Search for the cell housing the specified text and yield its (x, y) center coordinate. 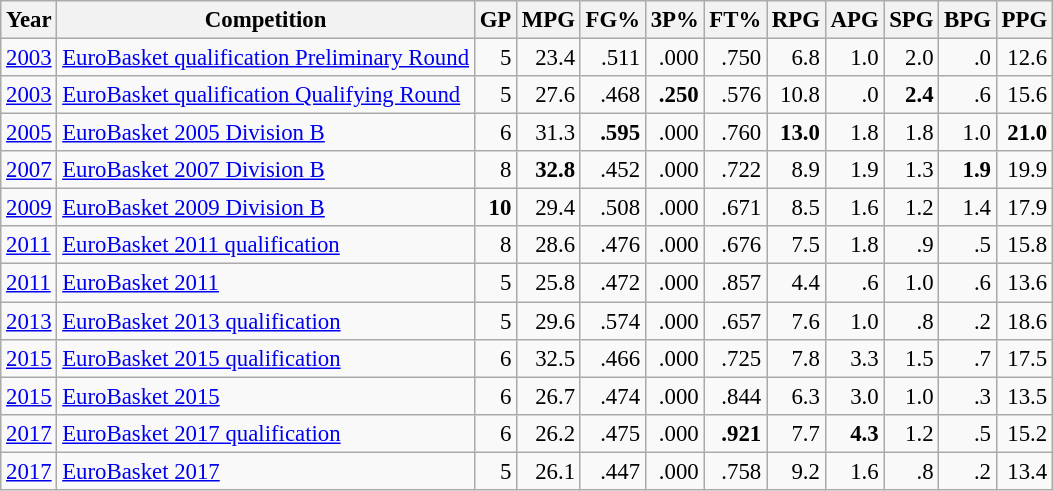
6.8 (796, 58)
.250 (674, 95)
.511 (612, 58)
.595 (612, 133)
6.3 (796, 396)
.466 (612, 358)
13.4 (1024, 471)
.921 (736, 433)
EuroBasket 2015 (266, 396)
.474 (612, 396)
GP (495, 20)
15.2 (1024, 433)
9.2 (796, 471)
25.8 (549, 283)
.844 (736, 396)
.750 (736, 58)
BPG (968, 20)
.9 (912, 245)
.508 (612, 208)
.857 (736, 283)
.475 (612, 433)
.657 (736, 321)
10.8 (796, 95)
3.3 (854, 358)
EuroBasket 2011 (266, 283)
29.4 (549, 208)
.576 (736, 95)
FT% (736, 20)
4.3 (854, 433)
2.4 (912, 95)
23.4 (549, 58)
3P% (674, 20)
17.9 (1024, 208)
26.7 (549, 396)
.671 (736, 208)
13.5 (1024, 396)
7.5 (796, 245)
27.6 (549, 95)
26.1 (549, 471)
10 (495, 208)
.3 (968, 396)
.676 (736, 245)
3.0 (854, 396)
FG% (612, 20)
.760 (736, 133)
15.8 (1024, 245)
7.7 (796, 433)
29.6 (549, 321)
Competition (266, 20)
EuroBasket 2017 (266, 471)
4.4 (796, 283)
19.9 (1024, 170)
.468 (612, 95)
EuroBasket 2005 Division B (266, 133)
.472 (612, 283)
2005 (29, 133)
13.6 (1024, 283)
EuroBasket 2013 qualification (266, 321)
7.6 (796, 321)
32.8 (549, 170)
8.5 (796, 208)
32.5 (549, 358)
2013 (29, 321)
2007 (29, 170)
12.6 (1024, 58)
MPG (549, 20)
13.0 (796, 133)
PPG (1024, 20)
RPG (796, 20)
EuroBasket 2009 Division B (266, 208)
.452 (612, 170)
.7 (968, 358)
1.4 (968, 208)
17.5 (1024, 358)
2009 (29, 208)
.758 (736, 471)
EuroBasket qualification Qualifying Round (266, 95)
EuroBasket 2011 qualification (266, 245)
18.6 (1024, 321)
8.9 (796, 170)
EuroBasket qualification Preliminary Round (266, 58)
SPG (912, 20)
31.3 (549, 133)
1.5 (912, 358)
.574 (612, 321)
EuroBasket 2017 qualification (266, 433)
15.6 (1024, 95)
28.6 (549, 245)
Year (29, 20)
.476 (612, 245)
.447 (612, 471)
26.2 (549, 433)
.725 (736, 358)
7.8 (796, 358)
APG (854, 20)
EuroBasket 2015 qualification (266, 358)
2.0 (912, 58)
.722 (736, 170)
1.3 (912, 170)
21.0 (1024, 133)
EuroBasket 2007 Division B (266, 170)
